From the cell containing the given text, extract its center point as [X, Y] coordinate. 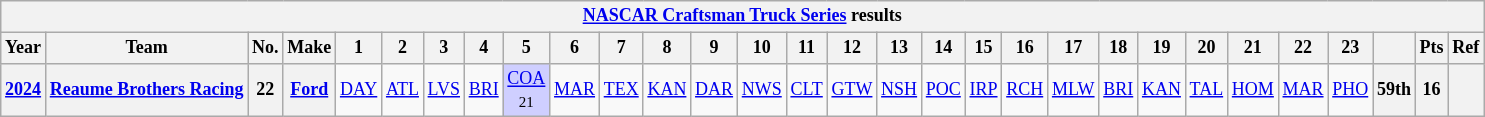
NASCAR Craftsman Truck Series results [742, 16]
DAR [714, 90]
GTW [852, 90]
MLW [1074, 90]
IRP [984, 90]
11 [806, 48]
20 [1206, 48]
DAY [359, 90]
RCH [1025, 90]
Make [310, 48]
2 [403, 48]
Ford [310, 90]
18 [1118, 48]
ATL [403, 90]
10 [762, 48]
23 [1350, 48]
Pts [1432, 48]
59th [1394, 90]
8 [667, 48]
3 [444, 48]
Reaume Brothers Racing [146, 90]
21 [1252, 48]
4 [484, 48]
CLT [806, 90]
2024 [24, 90]
Ref [1466, 48]
NSH [900, 90]
TEX [621, 90]
TAL [1206, 90]
6 [575, 48]
5 [526, 48]
15 [984, 48]
9 [714, 48]
17 [1074, 48]
HOM [1252, 90]
7 [621, 48]
13 [900, 48]
19 [1162, 48]
PHO [1350, 90]
COA21 [526, 90]
14 [943, 48]
Year [24, 48]
Team [146, 48]
POC [943, 90]
NWS [762, 90]
LVS [444, 90]
12 [852, 48]
1 [359, 48]
No. [266, 48]
